Locate the cell with the specified text and output its [x, y] center coordinate. 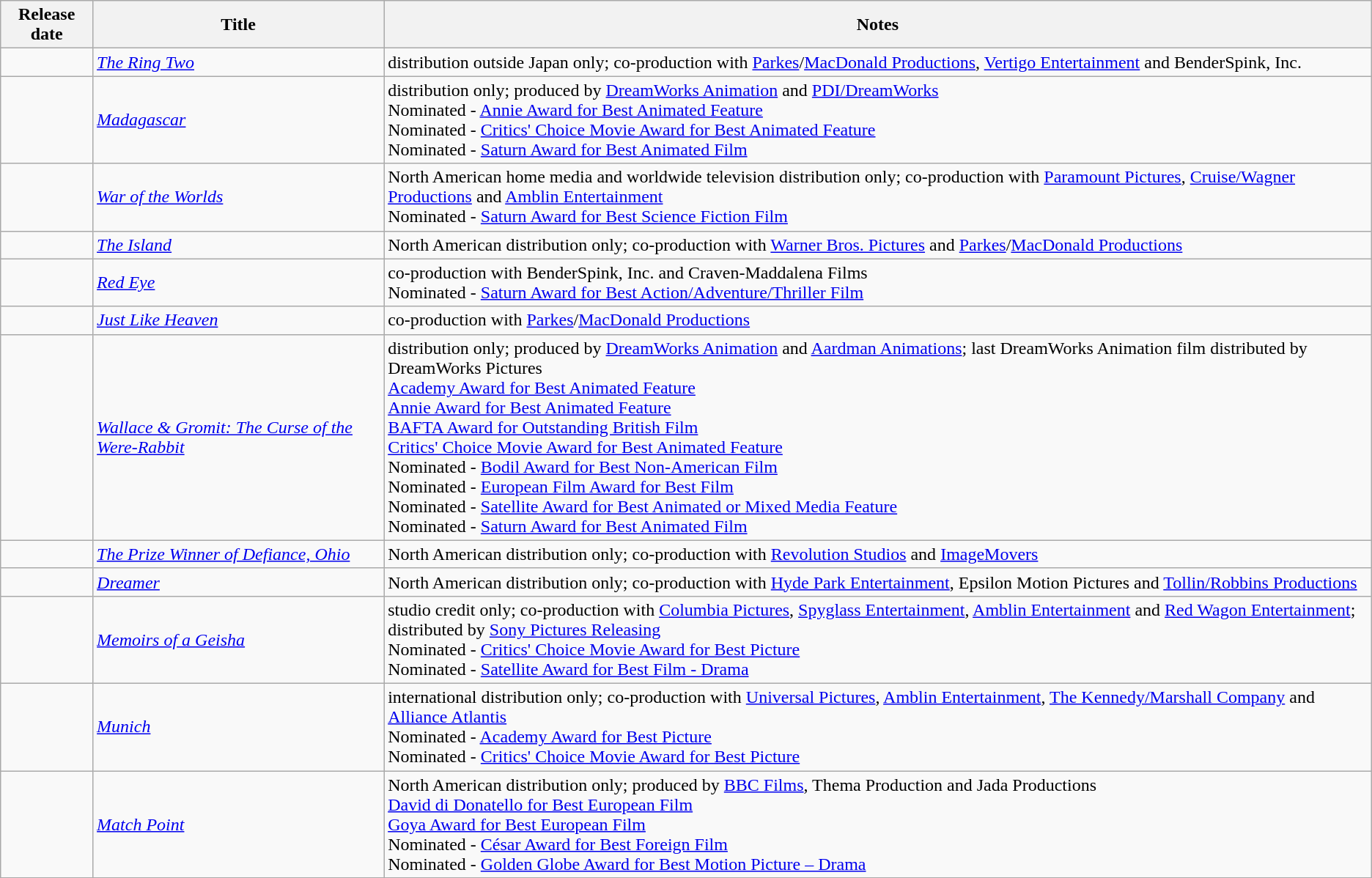
Munich [239, 727]
Release date [47, 25]
Madagascar [239, 120]
Wallace & Gromit: The Curse of the Were-Rabbit [239, 437]
co-production with Parkes/MacDonald Productions [878, 320]
North American distribution only; co-production with Hyde Park Entertainment, Epsilon Motion Pictures and Tollin/Robbins Productions [878, 582]
Just Like Heaven [239, 320]
The Island [239, 245]
Title [239, 25]
co-production with BenderSpink, Inc. and Craven-Maddalena FilmsNominated - Saturn Award for Best Action/Adventure/Thriller Film [878, 283]
Dreamer [239, 582]
The Ring Two [239, 62]
distribution outside Japan only; co-production with Parkes/MacDonald Productions, Vertigo Entertainment and BenderSpink, Inc. [878, 62]
Match Point [239, 824]
North American distribution only; co-production with Revolution Studios and ImageMovers [878, 554]
The Prize Winner of Defiance, Ohio [239, 554]
Red Eye [239, 283]
War of the Worlds [239, 197]
Memoirs of a Geisha [239, 639]
North American distribution only; co-production with Warner Bros. Pictures and Parkes/MacDonald Productions [878, 245]
Notes [878, 25]
